Locate the cell with the specified text and output its (X, Y) center coordinate. 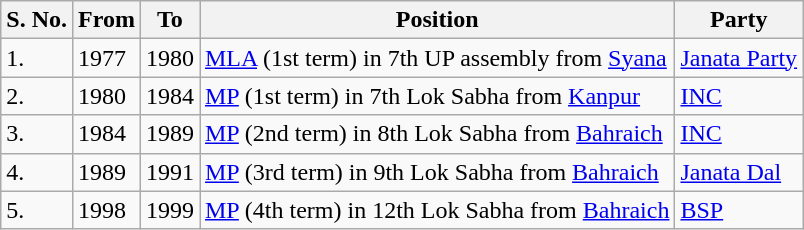
BSP (739, 210)
1. (37, 58)
Janata Dal (739, 172)
4. (37, 172)
3. (37, 134)
MLA (1st term) in 7th UP assembly from Syana (438, 58)
MP (3rd term) in 9th Lok Sabha from Bahraich (438, 172)
1999 (170, 210)
1998 (106, 210)
1977 (106, 58)
Party (739, 20)
5. (37, 210)
Janata Party (739, 58)
From (106, 20)
MP (2nd term) in 8th Lok Sabha from Bahraich (438, 134)
S. No. (37, 20)
2. (37, 96)
To (170, 20)
MP (4th term) in 12th Lok Sabha from Bahraich (438, 210)
MP (1st term) in 7th Lok Sabha from Kanpur (438, 96)
Position (438, 20)
1991 (170, 172)
